Pinpoint the cell where the given text exists, returning its (X, Y) midpoint coordinate. 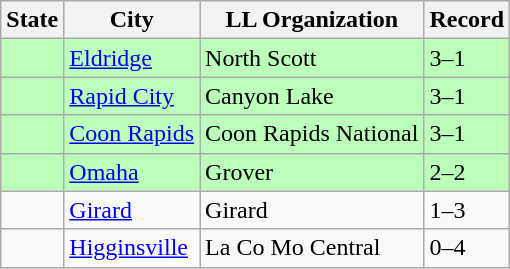
Record (467, 20)
State (32, 20)
Coon Rapids National (312, 134)
Omaha (132, 172)
City (132, 20)
Eldridge (132, 58)
Rapid City (132, 96)
Higginsville (132, 248)
Canyon Lake (312, 96)
2–2 (467, 172)
1–3 (467, 210)
North Scott (312, 58)
Grover (312, 172)
0–4 (467, 248)
LL Organization (312, 20)
Coon Rapids (132, 134)
La Co Mo Central (312, 248)
